Extract the [X, Y] coordinate from the center of the cell holding the provided text.  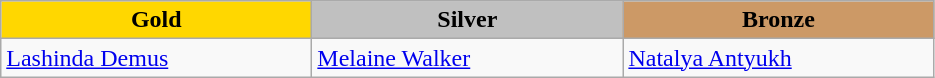
Lashinda Demus [156, 58]
Bronze [778, 20]
Silver [468, 20]
Melaine Walker [468, 58]
Natalya Antyukh [778, 58]
Gold [156, 20]
